Scan for the cell matching the given text and deliver its (x, y) coordinate at center. 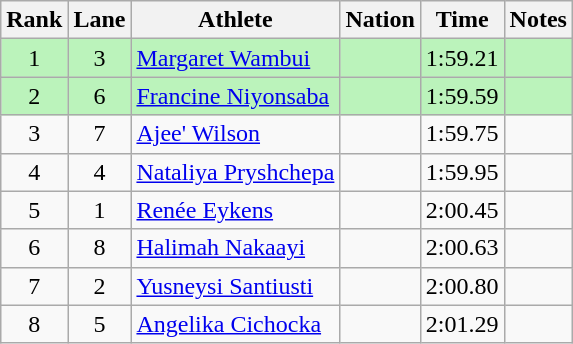
Halimah Nakaayi (236, 248)
Nation (380, 20)
Renée Eykens (236, 210)
Rank (34, 20)
2:00.80 (462, 286)
Time (462, 20)
2:00.45 (462, 210)
Angelika Cichocka (236, 324)
Athlete (236, 20)
2:01.29 (462, 324)
1:59.75 (462, 134)
1:59.95 (462, 172)
Notes (538, 20)
Lane (100, 20)
Francine Niyonsaba (236, 96)
Yusneysi Santiusti (236, 286)
Margaret Wambui (236, 58)
2:00.63 (462, 248)
Nataliya Pryshchepa (236, 172)
Ajee' Wilson (236, 134)
1:59.59 (462, 96)
1:59.21 (462, 58)
